Extract the (x, y) coordinate from the center of the cell holding the provided text.  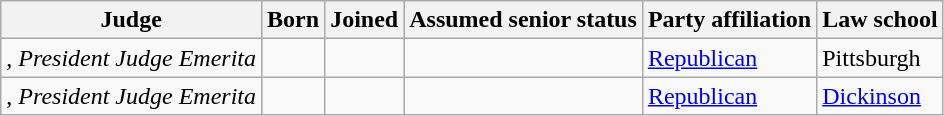
Law school (880, 20)
Dickinson (880, 96)
Pittsburgh (880, 58)
Judge (132, 20)
Joined (364, 20)
Assumed senior status (524, 20)
Party affiliation (729, 20)
Born (294, 20)
